Pinpoint the cell where the given text exists, returning its [X, Y] midpoint coordinate. 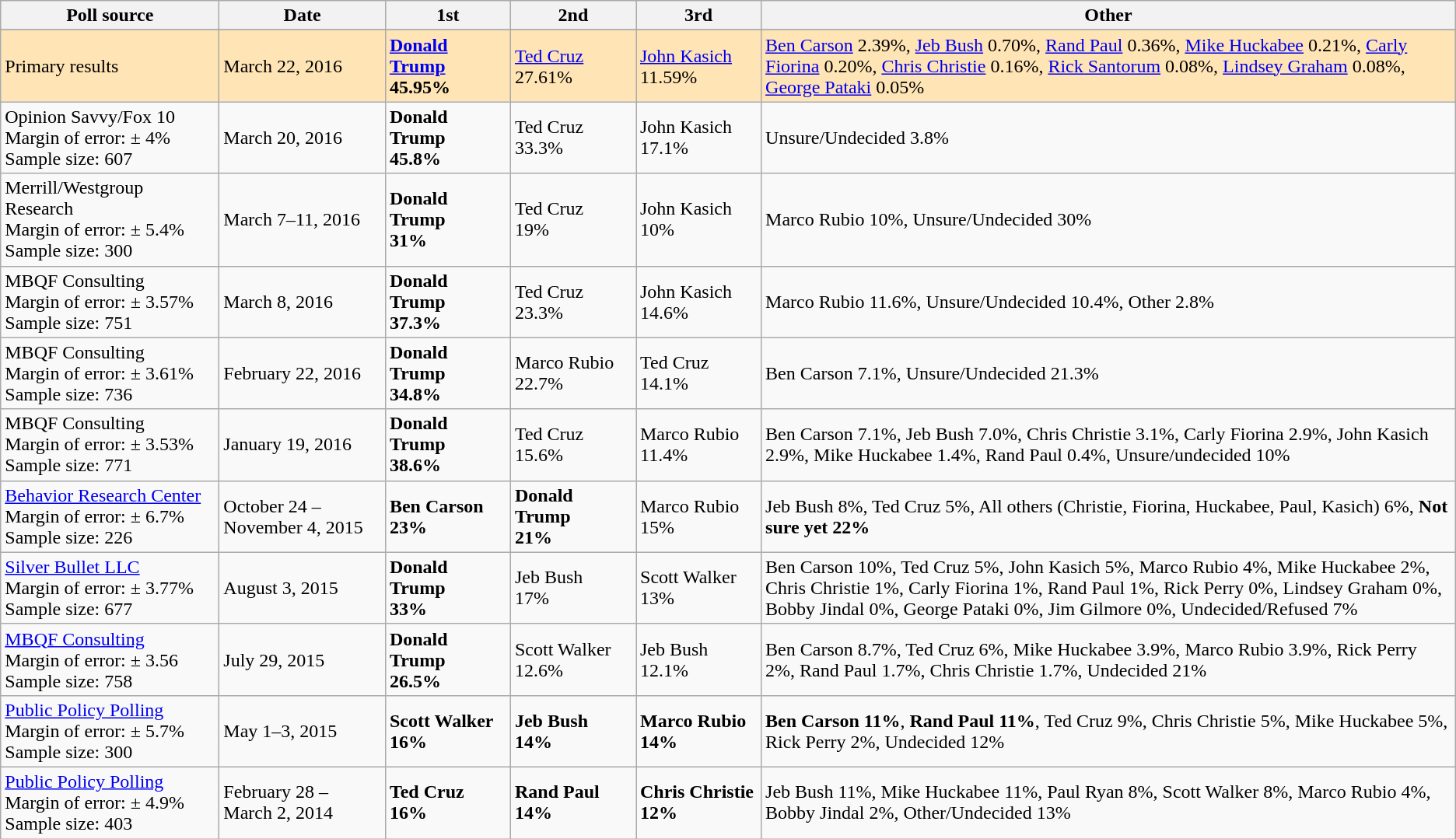
March 20, 2016 [303, 138]
October 24 – November 4, 2015 [303, 516]
Scott Walker 12.6% [572, 659]
Donald Trump31% [448, 219]
Other [1109, 16]
Ben Carson 7.1%, Jeb Bush 7.0%, Chris Christie 3.1%, Carly Fiorina 2.9%, John Kasich 2.9%, Mike Huckabee 1.4%, Rand Paul 0.4%, Unsure/undecided 10% [1109, 445]
Scott Walker16% [448, 731]
1st [448, 16]
Unsure/Undecided 3.8% [1109, 138]
Behavior Research CenterMargin of error: ± 6.7% Sample size: 226 [110, 516]
February 28 – March 2, 2014 [303, 802]
3rd [698, 16]
Donald Trump37.3% [448, 302]
Donald Trump21% [572, 516]
March 7–11, 2016 [303, 219]
Marco Rubio 11.6%, Unsure/Undecided 10.4%, Other 2.8% [1109, 302]
Public Policy PollingMargin of error: ± 5.7% Sample size: 300 [110, 731]
John Kasich14.6% [698, 302]
Ted Cruz23.3% [572, 302]
Ted Cruz15.6% [572, 445]
July 29, 2015 [303, 659]
Jeb Bush 8%, Ted Cruz 5%, All others (Christie, Fiorina, Huckabee, Paul, Kasich) 6%, Not sure yet 22% [1109, 516]
Jeb Bush 12.1% [698, 659]
Donald Trump34.8% [448, 373]
John Kasich11.59% [698, 66]
Ben Carson 11%, Rand Paul 11%, Ted Cruz 9%, Chris Christie 5%, Mike Huckabee 5%, Rick Perry 2%, Undecided 12% [1109, 731]
John Kasich17.1% [698, 138]
Ben Carson 8.7%, Ted Cruz 6%, Mike Huckabee 3.9%, Marco Rubio 3.9%, Rick Perry 2%, Rand Paul 1.7%, Chris Christie 1.7%, Undecided 21% [1109, 659]
Marco Rubio11.4% [698, 445]
Ted Cruz19% [572, 219]
Donald Trump45.8% [448, 138]
Public Policy PollingMargin of error: ± 4.9% Sample size: 403 [110, 802]
Marco Rubio14% [698, 731]
Donald Trump33% [448, 588]
Scott Walker13% [698, 588]
August 3, 2015 [303, 588]
Chris Christie12% [698, 802]
MBQF ConsultingMargin of error: ± 3.53% Sample size: 771 [110, 445]
Poll source [110, 16]
Ted Cruz16% [448, 802]
Marco Rubio15% [698, 516]
Jeb Bush 11%, Mike Huckabee 11%, Paul Ryan 8%, Scott Walker 8%, Marco Rubio 4%, Bobby Jindal 2%, Other/Undecided 13% [1109, 802]
Opinion Savvy/Fox 10Margin of error: ± 4% Sample size: 607 [110, 138]
Rand Paul14% [572, 802]
2nd [572, 16]
January 19, 2016 [303, 445]
March 22, 2016 [303, 66]
Ted Cruz14.1% [698, 373]
Donald Trump26.5% [448, 659]
Ted Cruz27.61% [572, 66]
Primary results [110, 66]
Marco Rubio 10%, Unsure/Undecided 30% [1109, 219]
Silver Bullet LLCMargin of error: ± 3.77% Sample size: 677 [110, 588]
Jeb Bush17% [572, 588]
Ben Carson 7.1%, Unsure/Undecided 21.3% [1109, 373]
Marco Rubio22.7% [572, 373]
Donald Trump45.95% [448, 66]
Merrill/Westgroup ResearchMargin of error: ± 5.4% Sample size: 300 [110, 219]
Ben Carson23% [448, 516]
Ted Cruz33.3% [572, 138]
MBQF ConsultingMargin of error: ± 3.57% Sample size: 751 [110, 302]
John Kasich10% [698, 219]
Date [303, 16]
March 8, 2016 [303, 302]
MBQF ConsultingMargin of error: ± 3.61% Sample size: 736 [110, 373]
February 22, 2016 [303, 373]
Jeb Bush14% [572, 731]
MBQF ConsultingMargin of error: ± 3.56 Sample size: 758 [110, 659]
May 1–3, 2015 [303, 731]
Donald Trump38.6% [448, 445]
